Locate the cell with the specified text and output its [X, Y] center coordinate. 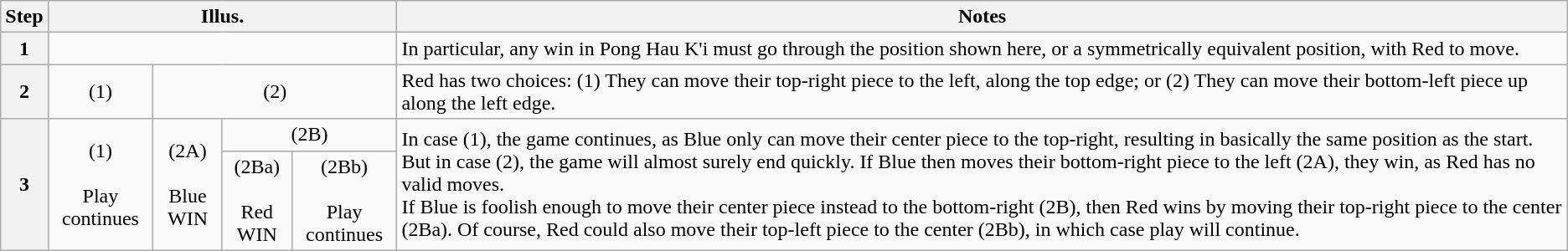
Notes [982, 17]
(2A)Blue WIN [188, 184]
In particular, any win in Pong Hau K'i must go through the position shown here, or a symmetrically equivalent position, with Red to move. [982, 49]
Step [24, 17]
(2Bb)Play continues [344, 201]
(1) [101, 92]
(2B) [310, 135]
Illus. [223, 17]
(1)Play continues [101, 184]
(2) [275, 92]
2 [24, 92]
3 [24, 184]
(2Ba)Red WIN [256, 201]
1 [24, 49]
